Pinpoint the cell where the given text exists, returning its (X, Y) midpoint coordinate. 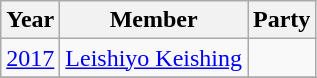
Leishiyo Keishing (154, 58)
Member (154, 20)
2017 (30, 58)
Party (282, 20)
Year (30, 20)
